Identify which cell holds the provided text, then report its [x, y] central coordinate. 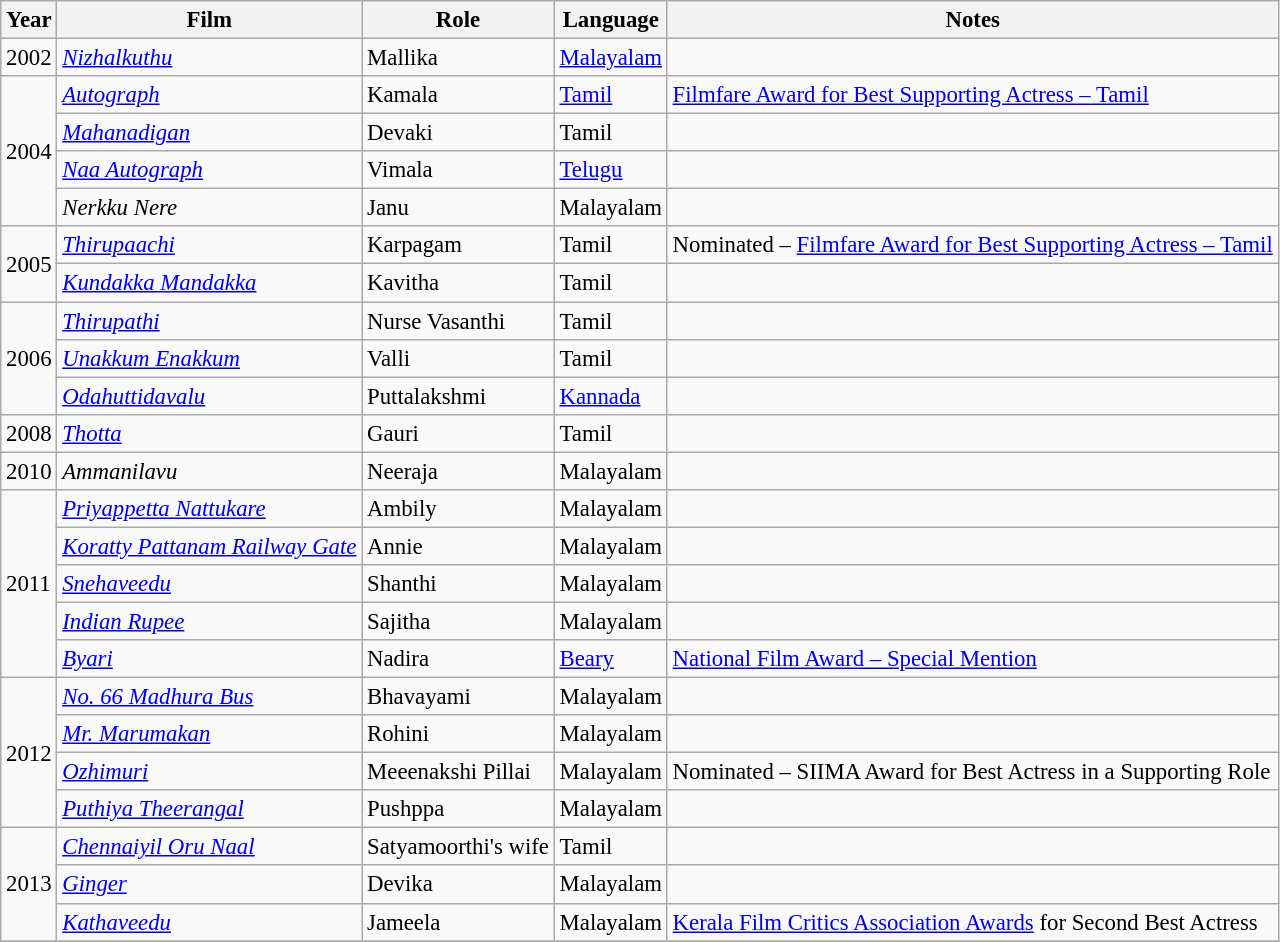
Meeenakshi Pillai [458, 772]
2012 [29, 753]
Janu [458, 208]
Thirupaachi [210, 245]
Filmfare Award for Best Supporting Actress – Tamil [972, 95]
Autograph [210, 95]
Neeraja [458, 471]
Puthiya Theerangal [210, 809]
Shanthi [458, 584]
Ammanilavu [210, 471]
Mr. Marumakan [210, 734]
Thotta [210, 433]
Rohini [458, 734]
Puttalakshmi [458, 396]
Ozhimuri [210, 772]
Kamala [458, 95]
Snehaveedu [210, 584]
Telugu [610, 170]
Kerala Film Critics Association Awards for Second Best Actress [972, 922]
Nominated – SIIMA Award for Best Actress in a Supporting Role [972, 772]
Byari [210, 659]
Nadira [458, 659]
Mahanadigan [210, 133]
Pushppa [458, 809]
Thirupathi [210, 321]
No. 66 Madhura Bus [210, 697]
Bhavayami [458, 697]
National Film Award – Special Mention [972, 659]
Role [458, 20]
Devaki [458, 133]
Year [29, 20]
Unakkum Enakkum [210, 358]
2008 [29, 433]
2004 [29, 151]
Notes [972, 20]
2002 [29, 58]
2013 [29, 884]
Devika [458, 885]
Ambily [458, 509]
2010 [29, 471]
Valli [458, 358]
Nizhalkuthu [210, 58]
Language [610, 20]
Satyamoorthi's wife [458, 847]
Jameela [458, 922]
Mallika [458, 58]
Gauri [458, 433]
Kannada [610, 396]
Nerkku Nere [210, 208]
Kathaveedu [210, 922]
Film [210, 20]
Ginger [210, 885]
Chennaiyil Oru Naal [210, 847]
Beary [610, 659]
2005 [29, 264]
Karpagam [458, 245]
Indian Rupee [210, 621]
Vimala [458, 170]
Sajitha [458, 621]
Odahuttidavalu [210, 396]
Kavitha [458, 283]
Nominated – Filmfare Award for Best Supporting Actress – Tamil [972, 245]
Kundakka Mandakka [210, 283]
2006 [29, 358]
Koratty Pattanam Railway Gate [210, 546]
Nurse Vasanthi [458, 321]
Priyappetta Nattukare [210, 509]
Annie [458, 546]
2011 [29, 584]
Naa Autograph [210, 170]
